Determine the (x, y) coordinate at the center of the cell enclosing the given text.  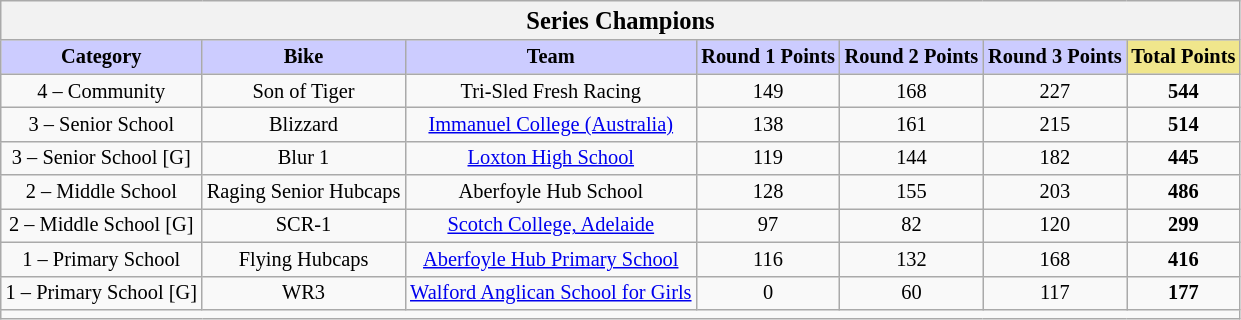
1 – Primary School (102, 259)
Aberfoyle Hub Primary School (550, 259)
149 (768, 91)
3 – Senior School [G] (102, 158)
486 (1184, 192)
514 (1184, 124)
416 (1184, 259)
203 (1054, 192)
299 (1184, 225)
Team (550, 57)
Series Champions (620, 20)
Son of Tiger (304, 91)
Blur 1 (304, 158)
Total Points (1184, 57)
161 (912, 124)
Scotch College, Adelaide (550, 225)
Immanuel College (Australia) (550, 124)
Bike (304, 57)
3 – Senior School (102, 124)
128 (768, 192)
Round 2 Points (912, 57)
Round 1 Points (768, 57)
Walford Anglican School for Girls (550, 293)
WR3 (304, 293)
182 (1054, 158)
Aberfoyle Hub School (550, 192)
155 (912, 192)
97 (768, 225)
Category (102, 57)
60 (912, 293)
82 (912, 225)
117 (1054, 293)
Raging Senior Hubcaps (304, 192)
445 (1184, 158)
Tri-Sled Fresh Racing (550, 91)
SCR-1 (304, 225)
132 (912, 259)
4 – Community (102, 91)
227 (1054, 91)
Flying Hubcaps (304, 259)
119 (768, 158)
116 (768, 259)
Blizzard (304, 124)
2 – Middle School [G] (102, 225)
144 (912, 158)
Round 3 Points (1054, 57)
177 (1184, 293)
120 (1054, 225)
138 (768, 124)
0 (768, 293)
2 – Middle School (102, 192)
Loxton High School (550, 158)
1 – Primary School [G] (102, 293)
215 (1054, 124)
544 (1184, 91)
